Scan for the cell matching the given text and deliver its (x, y) coordinate at center. 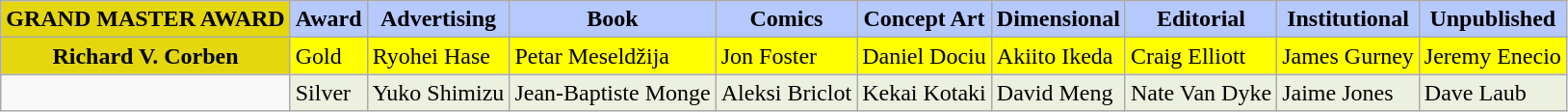
Richard V. Corben (145, 56)
Dimensional (1058, 19)
GRAND MASTER AWARD (145, 19)
Advertising (438, 19)
James Gurney (1348, 56)
Jon Foster (786, 56)
Editorial (1200, 19)
Institutional (1348, 19)
Ryohei Hase (438, 56)
Petar Meseldžija (613, 56)
Gold (328, 56)
David Meng (1058, 93)
Kekai Kotaki (925, 93)
Jeremy Enecio (1493, 56)
Jaime Jones (1348, 93)
Aleksi Briclot (786, 93)
Comics (786, 19)
Daniel Dociu (925, 56)
Nate Van Dyke (1200, 93)
Jean-Baptiste Monge (613, 93)
Dave Laub (1493, 93)
Craig Elliott (1200, 56)
Award (328, 19)
Unpublished (1493, 19)
Yuko Shimizu (438, 93)
Book (613, 19)
Concept Art (925, 19)
Akiito Ikeda (1058, 56)
Silver (328, 93)
